Return [X, Y] of the center of cell containing provided text 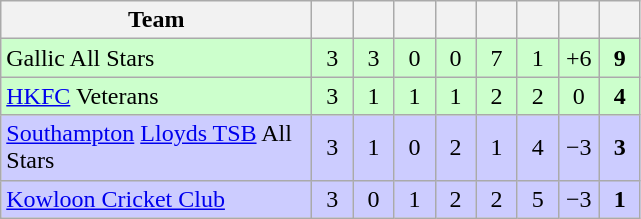
HKFC Veterans [156, 96]
Kowloon Cricket Club [156, 199]
7 [496, 58]
9 [620, 58]
+6 [578, 58]
Southampton Lloyds TSB All Stars [156, 148]
Gallic All Stars [156, 58]
Team [156, 20]
5 [538, 199]
